Find where the given text appears and provide that cell's center as (X, Y) coordinate. 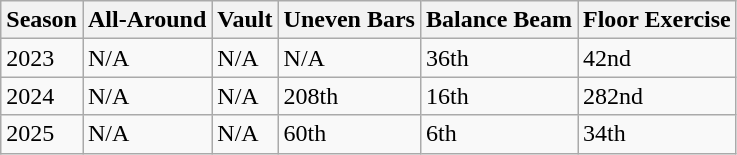
60th (349, 134)
42nd (658, 58)
2023 (42, 58)
Season (42, 20)
Uneven Bars (349, 20)
Vault (245, 20)
2024 (42, 96)
36th (498, 58)
34th (658, 134)
208th (349, 96)
Floor Exercise (658, 20)
2025 (42, 134)
6th (498, 134)
Balance Beam (498, 20)
All-Around (146, 20)
282nd (658, 96)
16th (498, 96)
